Return the (X, Y) coordinate for the center point of the cell that contains the specified text.  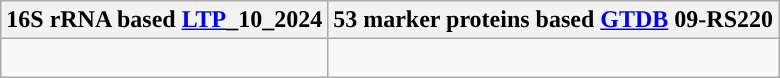
16S rRNA based LTP_10_2024 (164, 20)
53 marker proteins based GTDB 09-RS220 (554, 20)
